Return [x, y] of the center of cell containing provided text 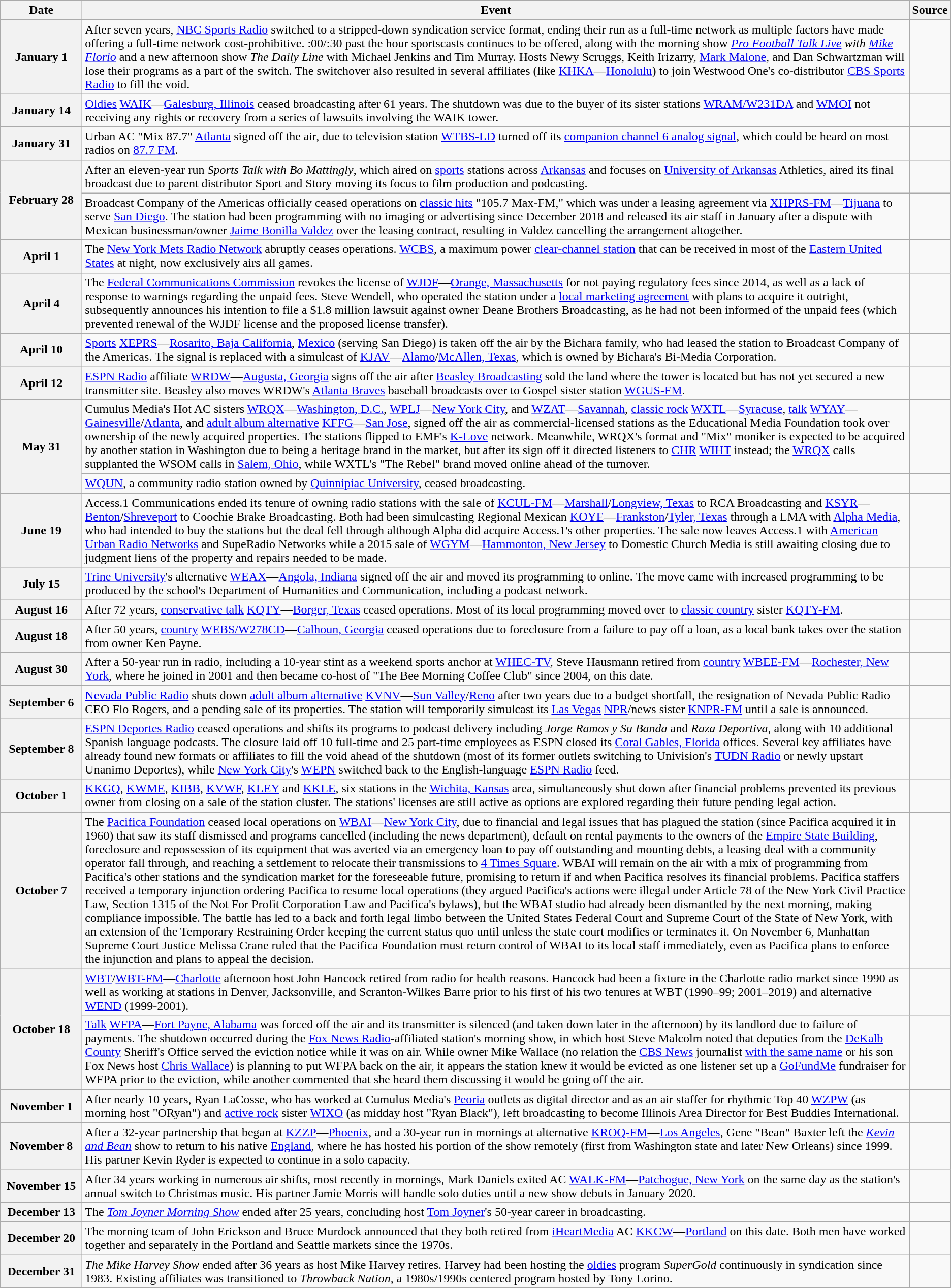
December 31 [42, 1271]
January 31 [42, 143]
December 20 [42, 1238]
August 16 [42, 610]
December 13 [42, 1212]
November 8 [42, 1146]
The Tom Joyner Morning Show ended after 25 years, concluding host Tom Joyner's 50-year career in broadcasting. [496, 1212]
Source [930, 10]
January 14 [42, 111]
WQUN, a community radio station owned by Quinnipiac University, ceased broadcasting. [496, 483]
February 28 [42, 200]
June 19 [42, 530]
September 8 [42, 749]
April 12 [42, 383]
May 31 [42, 446]
July 15 [42, 584]
Date [42, 10]
November 15 [42, 1185]
October 1 [42, 795]
January 1 [42, 57]
August 30 [42, 669]
April 4 [42, 303]
After 72 years, conservative talk KQTY—Borger, Texas ceased operations. Most of its local programming moved over to classic country sister KQTY-FM. [496, 610]
August 18 [42, 636]
April 10 [42, 349]
September 6 [42, 702]
October 18 [42, 1029]
October 7 [42, 890]
November 1 [42, 1106]
Event [496, 10]
April 1 [42, 256]
